Pinpoint the cell where the given text exists, returning its [X, Y] midpoint coordinate. 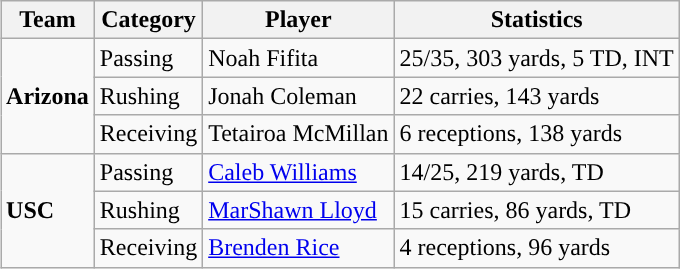
Category [148, 20]
Jonah Coleman [298, 96]
22 carries, 143 yards [536, 96]
Team [48, 20]
Caleb Williams [298, 172]
14/25, 219 yards, TD [536, 172]
Tetairoa McMillan [298, 134]
Statistics [536, 20]
15 carries, 86 yards, TD [536, 210]
6 receptions, 138 yards [536, 134]
Player [298, 20]
MarShawn Lloyd [298, 210]
Arizona [48, 96]
Brenden Rice [298, 248]
25/35, 303 yards, 5 TD, INT [536, 58]
USC [48, 210]
4 receptions, 96 yards [536, 248]
Noah Fifita [298, 58]
